Output the [x, y] coordinate of the center of the cell containing the given text.  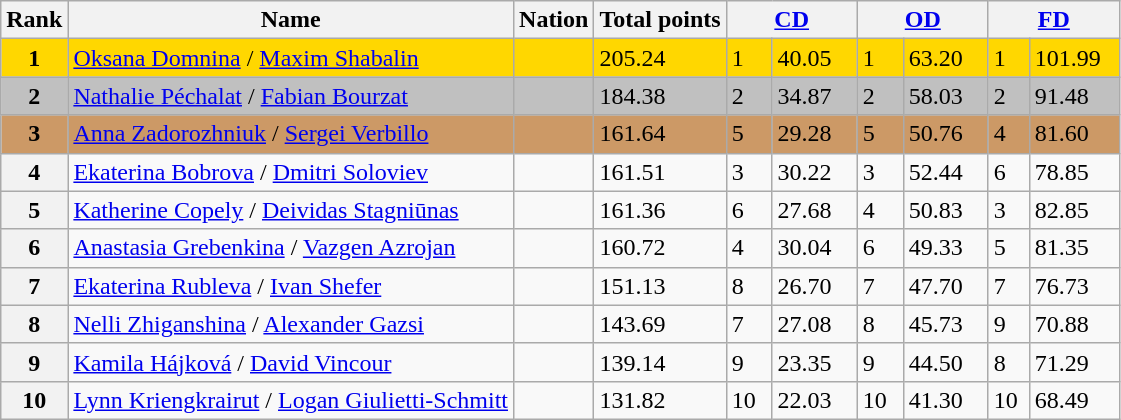
Rank [34, 20]
78.85 [1074, 172]
49.33 [946, 248]
Katherine Copely / Deividas Stagniūnas [291, 210]
82.85 [1074, 210]
71.29 [1074, 362]
Nation [554, 20]
FD [1054, 20]
161.51 [660, 172]
47.70 [946, 286]
Ekaterina Rubleva / Ivan Shefer [291, 286]
205.24 [660, 58]
Oksana Domnina / Maxim Shabalin [291, 58]
Anna Zadorozhniuk / Sergei Verbillo [291, 134]
161.36 [660, 210]
50.83 [946, 210]
Total points [660, 20]
OD [922, 20]
27.08 [814, 324]
68.49 [1074, 400]
161.64 [660, 134]
40.05 [814, 58]
160.72 [660, 248]
Name [291, 20]
50.76 [946, 134]
44.50 [946, 362]
22.03 [814, 400]
81.60 [1074, 134]
29.28 [814, 134]
27.68 [814, 210]
Anastasia Grebenkina / Vazgen Azrojan [291, 248]
26.70 [814, 286]
81.35 [1074, 248]
131.82 [660, 400]
41.30 [946, 400]
23.35 [814, 362]
91.48 [1074, 96]
30.22 [814, 172]
70.88 [1074, 324]
184.38 [660, 96]
139.14 [660, 362]
Lynn Kriengkrairut / Logan Giulietti-Schmitt [291, 400]
Nelli Zhiganshina / Alexander Gazsi [291, 324]
151.13 [660, 286]
45.73 [946, 324]
58.03 [946, 96]
CD [792, 20]
30.04 [814, 248]
143.69 [660, 324]
63.20 [946, 58]
Ekaterina Bobrova / Dmitri Soloviev [291, 172]
Kamila Hájková / David Vincour [291, 362]
76.73 [1074, 286]
52.44 [946, 172]
101.99 [1074, 58]
Nathalie Péchalat / Fabian Bourzat [291, 96]
34.87 [814, 96]
